Search for the cell housing the specified text and yield its (x, y) center coordinate. 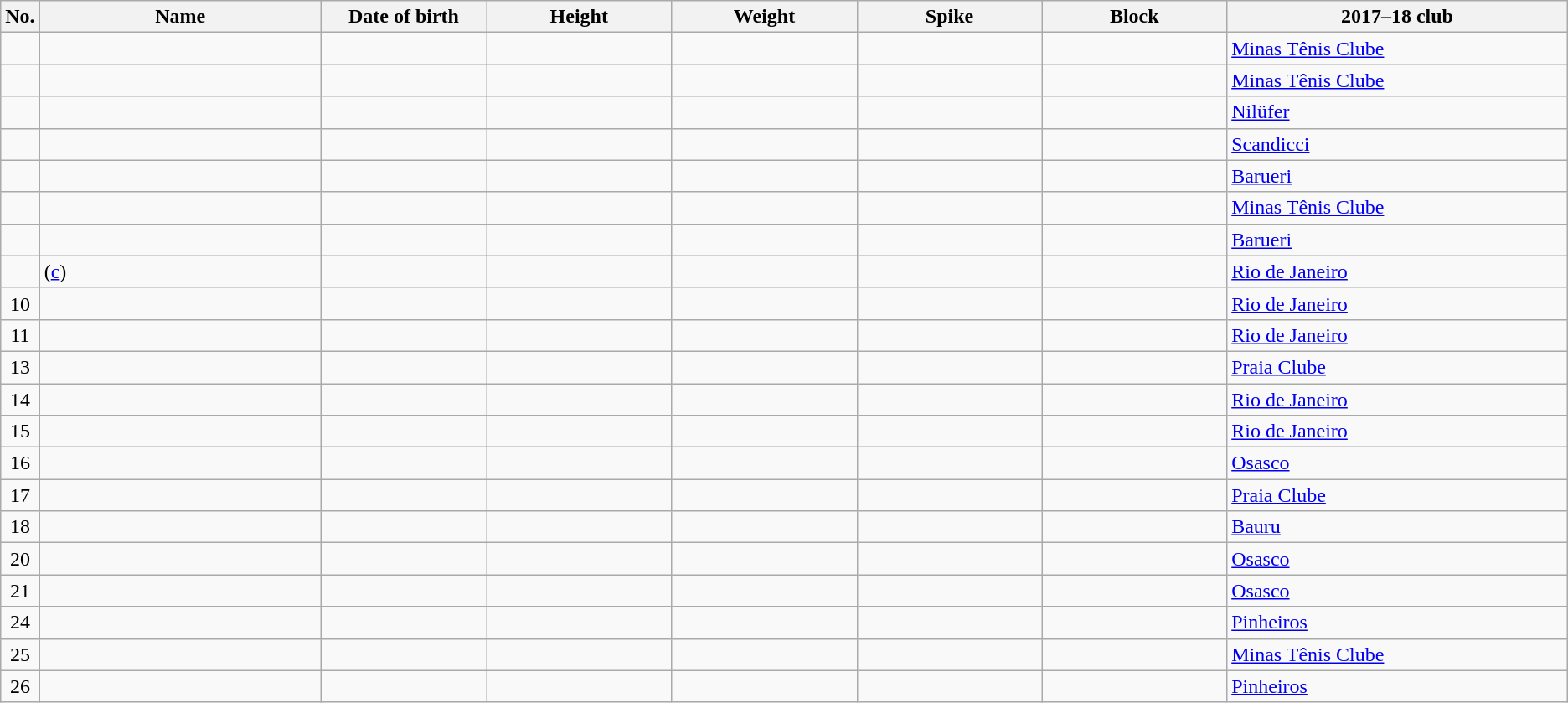
Weight (764, 17)
20 (20, 559)
No. (20, 17)
Scandicci (1397, 144)
2017–18 club (1397, 17)
13 (20, 367)
Name (180, 17)
24 (20, 623)
11 (20, 335)
25 (20, 654)
14 (20, 400)
Block (1134, 17)
10 (20, 303)
Bauru (1397, 527)
21 (20, 591)
16 (20, 463)
Spike (950, 17)
17 (20, 495)
15 (20, 432)
Nilüfer (1397, 112)
26 (20, 686)
18 (20, 527)
Height (580, 17)
Date of birth (404, 17)
(c) (180, 271)
